For the text-containing cell, return its midpoint in [X, Y] coordinate format. 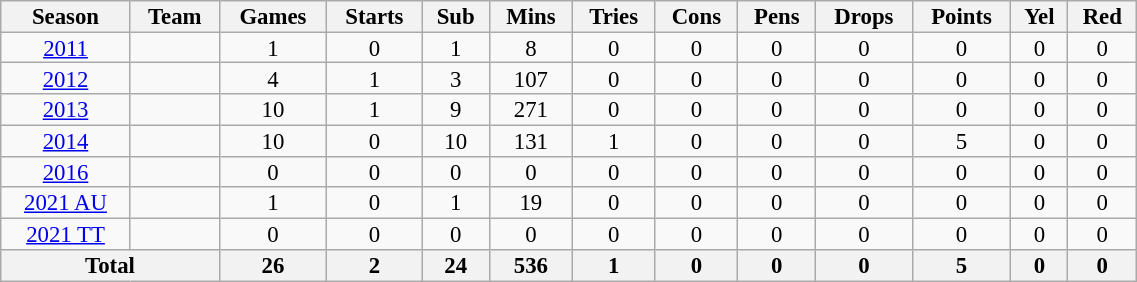
Drops [864, 16]
2021 TT [66, 234]
2012 [66, 78]
Season [66, 16]
271 [530, 110]
Tries [613, 16]
9 [456, 110]
19 [530, 204]
3 [456, 78]
2013 [66, 110]
Red [1102, 16]
Games [273, 16]
2 [374, 266]
Points [962, 16]
Sub [456, 16]
536 [530, 266]
Mins [530, 16]
4 [273, 78]
Cons [696, 16]
Starts [374, 16]
2014 [66, 140]
Team [174, 16]
107 [530, 78]
2016 [66, 172]
Yel [1040, 16]
Total [110, 266]
24 [456, 266]
2021 AU [66, 204]
131 [530, 140]
Pens [777, 16]
2011 [66, 48]
26 [273, 266]
8 [530, 48]
